Scan for the cell matching the given text and deliver its (X, Y) coordinate at center. 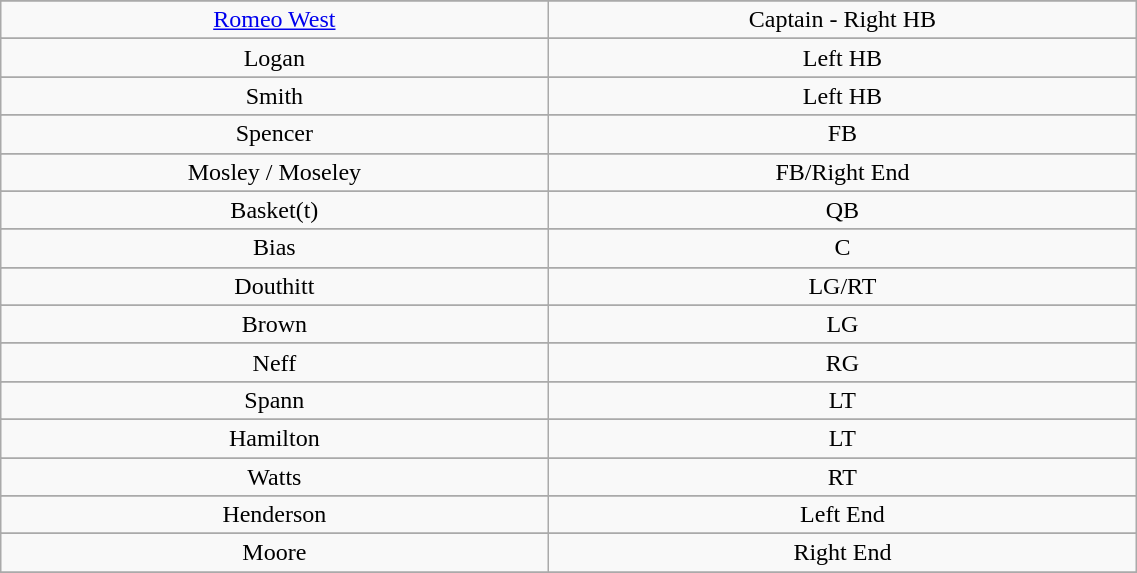
Spann (274, 400)
Moore (274, 553)
LG/RT (842, 286)
Mosley / Moseley (274, 172)
Brown (274, 324)
Hamilton (274, 438)
Bias (274, 248)
Spencer (274, 134)
Douthitt (274, 286)
Captain - Right HB (842, 20)
RG (842, 362)
Right End (842, 553)
RT (842, 477)
FB/Right End (842, 172)
FB (842, 134)
Romeo West (274, 20)
C (842, 248)
Henderson (274, 515)
Logan (274, 58)
Watts (274, 477)
QB (842, 210)
Smith (274, 96)
Basket(t) (274, 210)
LG (842, 324)
Left End (842, 515)
Neff (274, 362)
